Provide the (x, y) coordinate of the cell's center where the given text is located.  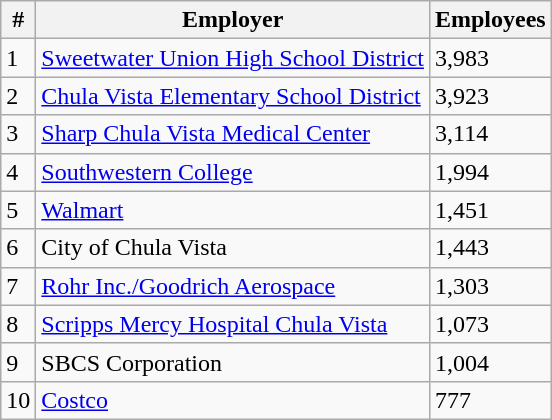
Scripps Mercy Hospital Chula Vista (233, 324)
Walmart (233, 210)
Sharp Chula Vista Medical Center (233, 134)
3 (18, 134)
1,451 (490, 210)
4 (18, 172)
City of Chula Vista (233, 248)
Costco (233, 400)
1,994 (490, 172)
Rohr Inc./Goodrich Aerospace (233, 286)
6 (18, 248)
1,443 (490, 248)
7 (18, 286)
777 (490, 400)
# (18, 20)
Employer (233, 20)
2 (18, 96)
3,114 (490, 134)
Employees (490, 20)
1 (18, 58)
Chula Vista Elementary School District (233, 96)
3,983 (490, 58)
9 (18, 362)
1,073 (490, 324)
1,303 (490, 286)
Southwestern College (233, 172)
8 (18, 324)
1,004 (490, 362)
Sweetwater Union High School District (233, 58)
5 (18, 210)
SBCS Corporation (233, 362)
3,923 (490, 96)
10 (18, 400)
